Detect which cell encompasses the target text, then output its [X, Y] center coordinate. 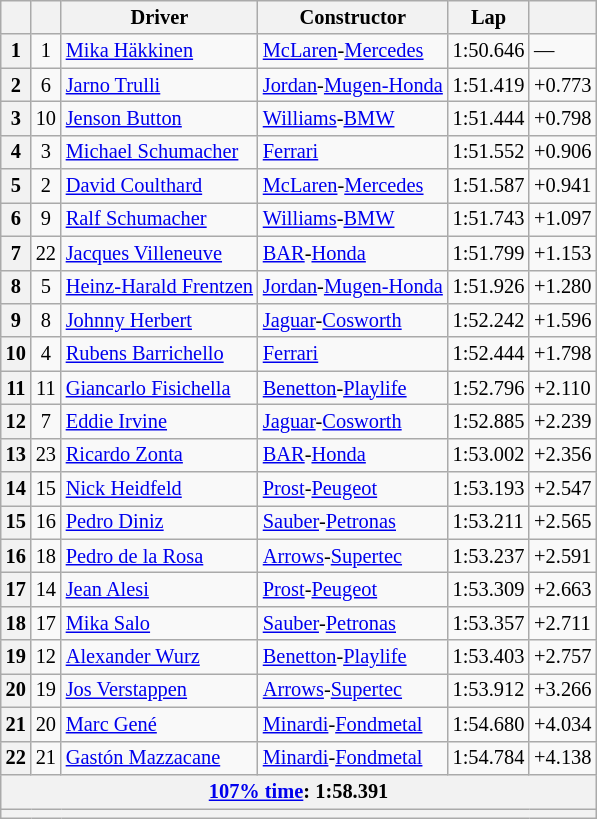
David Coulthard [160, 186]
Jacques Villeneuve [160, 253]
+0.941 [562, 186]
+2.239 [562, 421]
Johnny Herbert [160, 320]
Mika Häkkinen [160, 51]
13 [16, 455]
+2.547 [562, 489]
Pedro de la Rosa [160, 556]
+1.153 [562, 253]
1:53.193 [489, 489]
Pedro Diniz [160, 522]
+2.757 [562, 657]
+2.663 [562, 589]
+2.711 [562, 623]
Jean Alesi [160, 589]
+3.266 [562, 690]
Mika Salo [160, 623]
1:51.419 [489, 85]
1:53.912 [489, 690]
Constructor [353, 17]
Gastón Mazzacane [160, 758]
1:52.444 [489, 354]
Jarno Trulli [160, 85]
Jos Verstappen [160, 690]
— [562, 51]
+2.565 [562, 522]
1:51.799 [489, 253]
+2.356 [562, 455]
1:53.002 [489, 455]
+4.138 [562, 758]
+1.798 [562, 354]
+0.798 [562, 118]
+1.097 [562, 219]
Eddie Irvine [160, 421]
1:50.646 [489, 51]
Driver [160, 17]
Rubens Barrichello [160, 354]
+0.773 [562, 85]
+4.034 [562, 724]
1:51.587 [489, 186]
107% time: 1:58.391 [299, 791]
1:54.784 [489, 758]
1:52.796 [489, 388]
+1.596 [562, 320]
1:53.357 [489, 623]
+2.110 [562, 388]
Ralf Schumacher [160, 219]
+0.906 [562, 152]
1:52.242 [489, 320]
1:51.444 [489, 118]
Michael Schumacher [160, 152]
1:51.926 [489, 287]
+2.591 [562, 556]
Giancarlo Fisichella [160, 388]
1:53.211 [489, 522]
Lap [489, 17]
1:51.743 [489, 219]
Heinz-Harald Frentzen [160, 287]
Nick Heidfeld [160, 489]
1:53.309 [489, 589]
Alexander Wurz [160, 657]
1:53.237 [489, 556]
1:54.680 [489, 724]
+1.280 [562, 287]
23 [46, 455]
Jenson Button [160, 118]
1:53.403 [489, 657]
Ricardo Zonta [160, 455]
1:52.885 [489, 421]
1:51.552 [489, 152]
Marc Gené [160, 724]
